Extract the (X, Y) coordinate from the center of the cell holding the provided text.  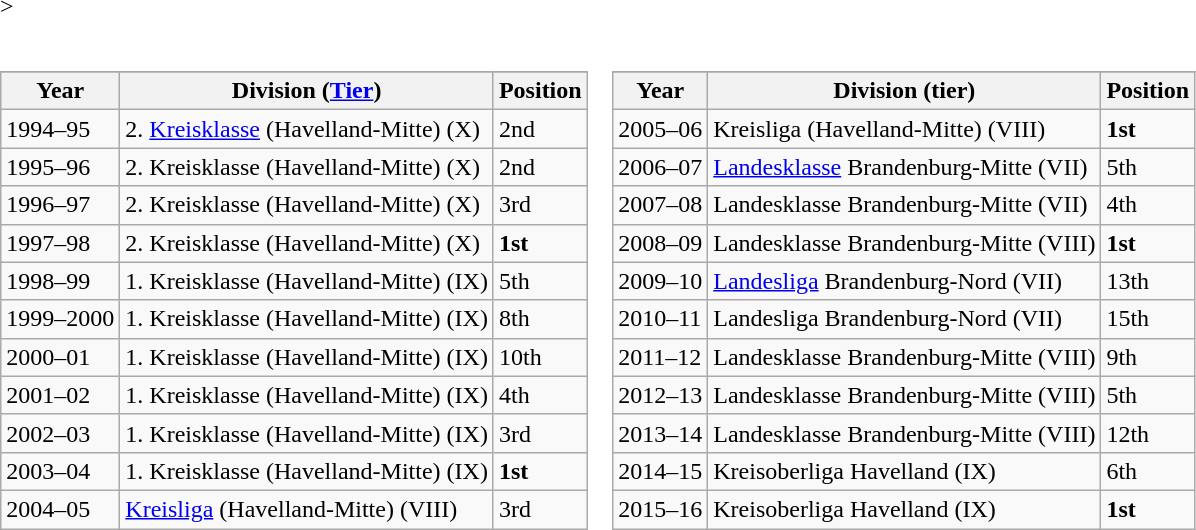
15th (1148, 319)
2003–04 (60, 471)
2011–12 (660, 357)
6th (1148, 471)
13th (1148, 281)
1994–95 (60, 129)
2008–09 (660, 243)
2015–16 (660, 509)
2005–06 (660, 129)
9th (1148, 357)
1997–98 (60, 243)
10th (540, 357)
2012–13 (660, 395)
Division (tier) (904, 91)
2002–03 (60, 433)
2009–10 (660, 281)
1999–2000 (60, 319)
2001–02 (60, 395)
1995–96 (60, 167)
2004–05 (60, 509)
2007–08 (660, 205)
8th (540, 319)
2014–15 (660, 471)
2013–14 (660, 433)
2000–01 (60, 357)
2010–11 (660, 319)
1996–97 (60, 205)
1998–99 (60, 281)
Division (Tier) (307, 91)
12th (1148, 433)
2006–07 (660, 167)
